Output the [x, y] coordinate of the center of the cell containing the given text.  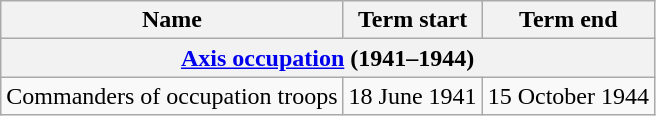
Name [172, 20]
Term end [568, 20]
18 June 1941 [412, 96]
Term start [412, 20]
Axis occupation (1941–1944) [328, 58]
15 October 1944 [568, 96]
Commanders of occupation troops [172, 96]
